Locate the cell with the specified text and output its (x, y) center coordinate. 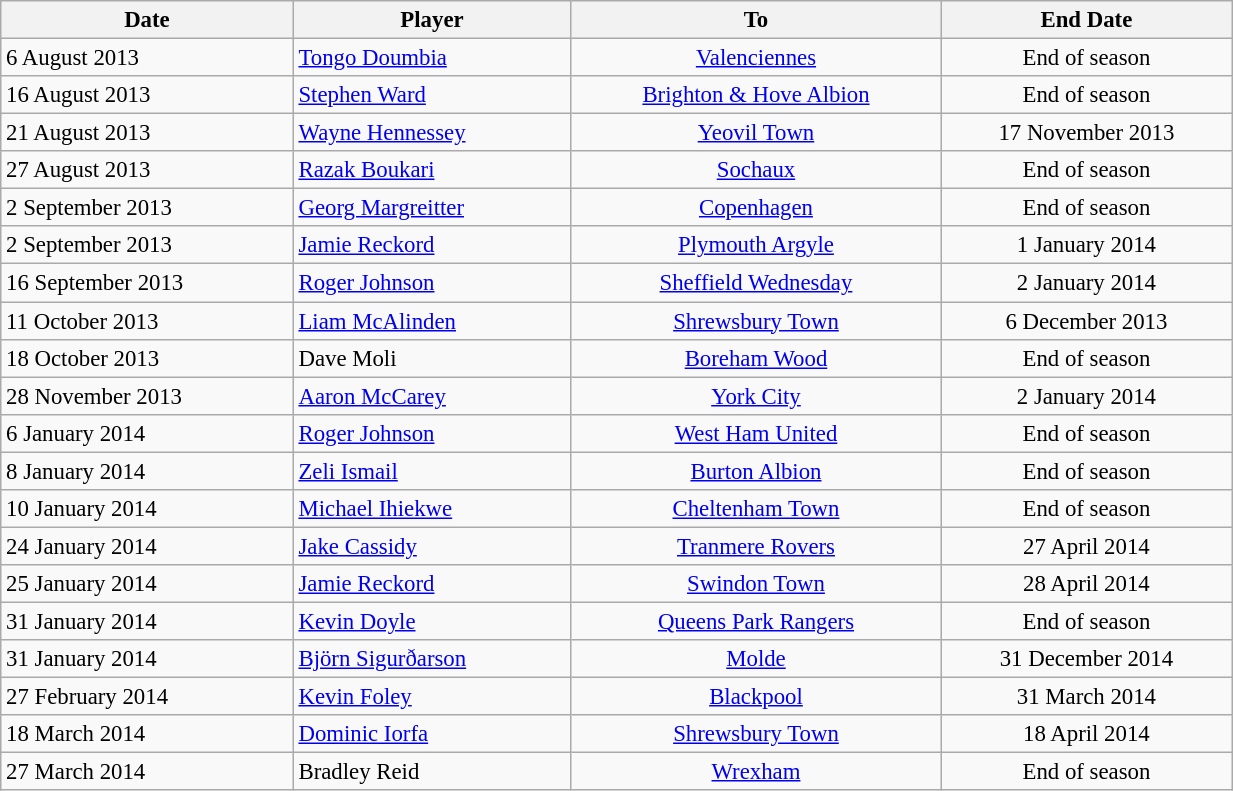
Swindon Town (756, 584)
Wrexham (756, 772)
Tranmere Rovers (756, 546)
27 April 2014 (1086, 546)
1 January 2014 (1086, 245)
Copenhagen (756, 208)
Cheltenham Town (756, 509)
Date (147, 20)
Tongo Doumbia (432, 58)
Queens Park Rangers (756, 621)
York City (756, 396)
16 September 2013 (147, 283)
11 October 2013 (147, 321)
Yeovil Town (756, 133)
Liam McAlinden (432, 321)
West Ham United (756, 433)
18 April 2014 (1086, 734)
Jake Cassidy (432, 546)
24 January 2014 (147, 546)
18 October 2013 (147, 358)
31 March 2014 (1086, 697)
To (756, 20)
Dave Moli (432, 358)
Blackpool (756, 697)
10 January 2014 (147, 509)
End Date (1086, 20)
25 January 2014 (147, 584)
Kevin Doyle (432, 621)
27 March 2014 (147, 772)
21 August 2013 (147, 133)
Georg Margreitter (432, 208)
27 August 2013 (147, 170)
Sheffield Wednesday (756, 283)
Molde (756, 659)
6 August 2013 (147, 58)
16 August 2013 (147, 95)
8 January 2014 (147, 471)
Plymouth Argyle (756, 245)
Stephen Ward (432, 95)
6 January 2014 (147, 433)
Michael Ihiekwe (432, 509)
Bradley Reid (432, 772)
Dominic Iorfa (432, 734)
Wayne Hennessey (432, 133)
Björn Sigurðarson (432, 659)
Player (432, 20)
6 December 2013 (1086, 321)
Zeli Ismail (432, 471)
Kevin Foley (432, 697)
Boreham Wood (756, 358)
Aaron McCarey (432, 396)
Burton Albion (756, 471)
Sochaux (756, 170)
28 November 2013 (147, 396)
27 February 2014 (147, 697)
18 March 2014 (147, 734)
28 April 2014 (1086, 584)
Brighton & Hove Albion (756, 95)
17 November 2013 (1086, 133)
Razak Boukari (432, 170)
31 December 2014 (1086, 659)
Valenciennes (756, 58)
